Locate the cell with the specified text and output its (X, Y) center coordinate. 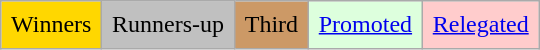
Promoted (365, 25)
Relegated (480, 25)
Winners (52, 25)
Runners-up (168, 25)
Third (271, 25)
